Scan for the cell matching the given text and deliver its (x, y) coordinate at center. 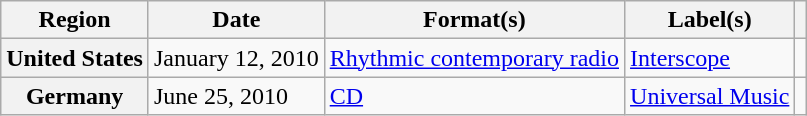
United States (75, 58)
Rhythmic contemporary radio (474, 58)
Germany (75, 96)
Date (236, 20)
Format(s) (474, 20)
Interscope (710, 58)
Region (75, 20)
CD (474, 96)
January 12, 2010 (236, 58)
Universal Music (710, 96)
Label(s) (710, 20)
June 25, 2010 (236, 96)
